Provide the (x, y) coordinate of the cell's center where the given text is located.  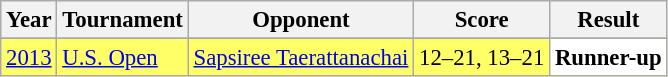
Tournament (122, 20)
Sapsiree Taerattanachai (301, 58)
U.S. Open (122, 58)
2013 (29, 58)
Result (608, 20)
Year (29, 20)
Score (482, 20)
Opponent (301, 20)
Runner-up (608, 58)
12–21, 13–21 (482, 58)
